Search for the cell housing the specified text and yield its (x, y) center coordinate. 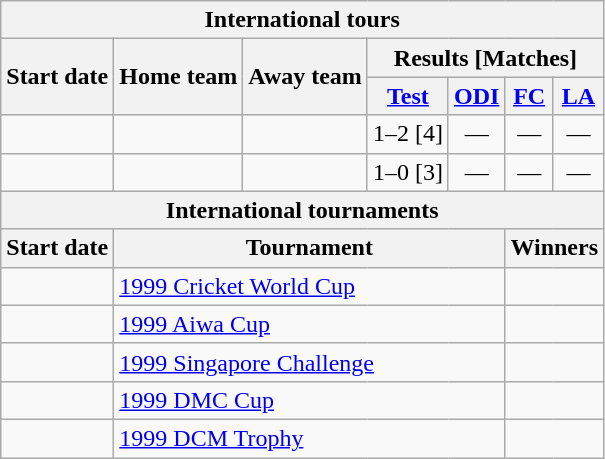
1–2 [4] (408, 134)
1999 DCM Trophy (310, 438)
1–0 [3] (408, 172)
FC (530, 96)
Test (408, 96)
1999 DMC Cup (310, 400)
LA (578, 96)
Tournament (310, 248)
International tours (302, 20)
Results [Matches] (485, 58)
1999 Singapore Challenge (310, 362)
Winners (554, 248)
Away team (306, 77)
International tournaments (302, 210)
1999 Aiwa Cup (310, 324)
1999 Cricket World Cup (310, 286)
ODI (476, 96)
Home team (178, 77)
